From the cell containing the given text, extract its center point as [X, Y] coordinate. 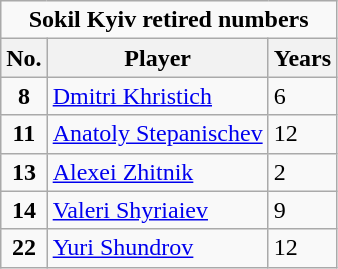
9 [302, 210]
22 [24, 248]
Yuri Shundrov [158, 248]
Player [158, 58]
8 [24, 96]
Alexei Zhitnik [158, 172]
Sokil Kyiv retired numbers [169, 20]
11 [24, 134]
Dmitri Khristich [158, 96]
2 [302, 172]
No. [24, 58]
14 [24, 210]
13 [24, 172]
Years [302, 58]
6 [302, 96]
Anatoly Stepanischev [158, 134]
Valeri Shyriaiev [158, 210]
